Return (x, y) of the center of cell containing provided text 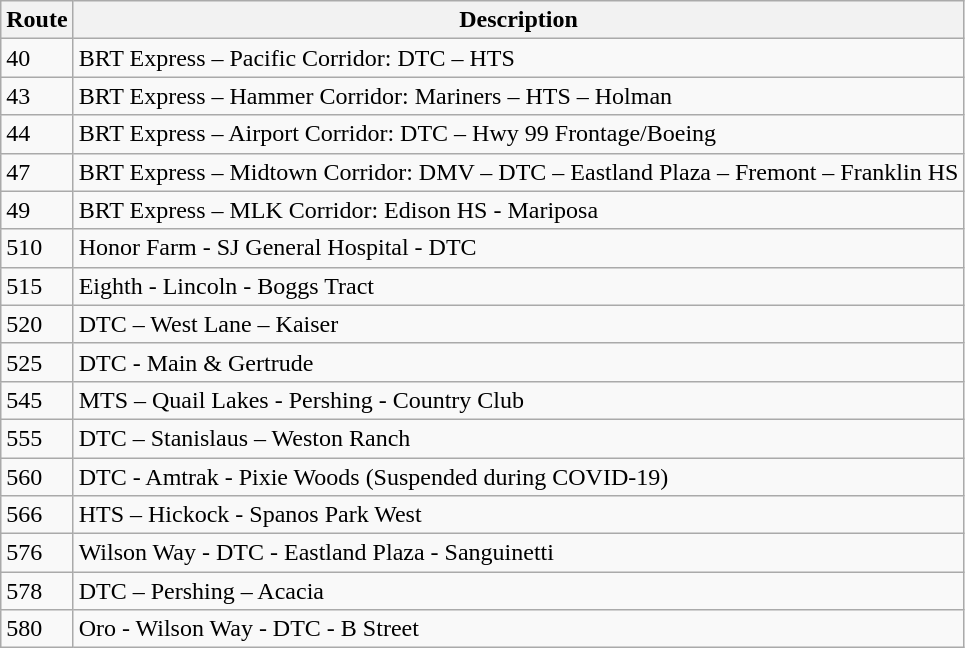
BRT Express – Pacific Corridor: DTC – HTS (518, 58)
Wilson Way - DTC - Eastland Plaza - Sanguinetti (518, 553)
BRT Express – MLK Corridor: Edison HS - Mariposa (518, 210)
DTC - Main & Gertrude (518, 362)
BRT Express – Airport Corridor: DTC – Hwy 99 Frontage/Boeing (518, 134)
HTS – Hickock - Spanos Park West (518, 515)
576 (37, 553)
40 (37, 58)
520 (37, 324)
BRT Express – Midtown Corridor: DMV – DTC – Eastland Plaza – Fremont – Franklin HS (518, 172)
Description (518, 20)
Eighth - Lincoln - Boggs Tract (518, 286)
44 (37, 134)
DTC – Stanislaus – Weston Ranch (518, 438)
578 (37, 591)
555 (37, 438)
580 (37, 629)
560 (37, 477)
Route (37, 20)
Honor Farm - SJ General Hospital - DTC (518, 248)
545 (37, 400)
510 (37, 248)
47 (37, 172)
515 (37, 286)
43 (37, 96)
DTC – Pershing – Acacia (518, 591)
566 (37, 515)
DTC – West Lane – Kaiser (518, 324)
525 (37, 362)
Oro - Wilson Way - DTC - B Street (518, 629)
49 (37, 210)
BRT Express – Hammer Corridor: Mariners – HTS – Holman (518, 96)
DTC - Amtrak - Pixie Woods (Suspended during COVID-19) (518, 477)
MTS – Quail Lakes - Pershing - Country Club (518, 400)
